Extract the (X, Y) coordinate from the center of the cell holding the provided text.  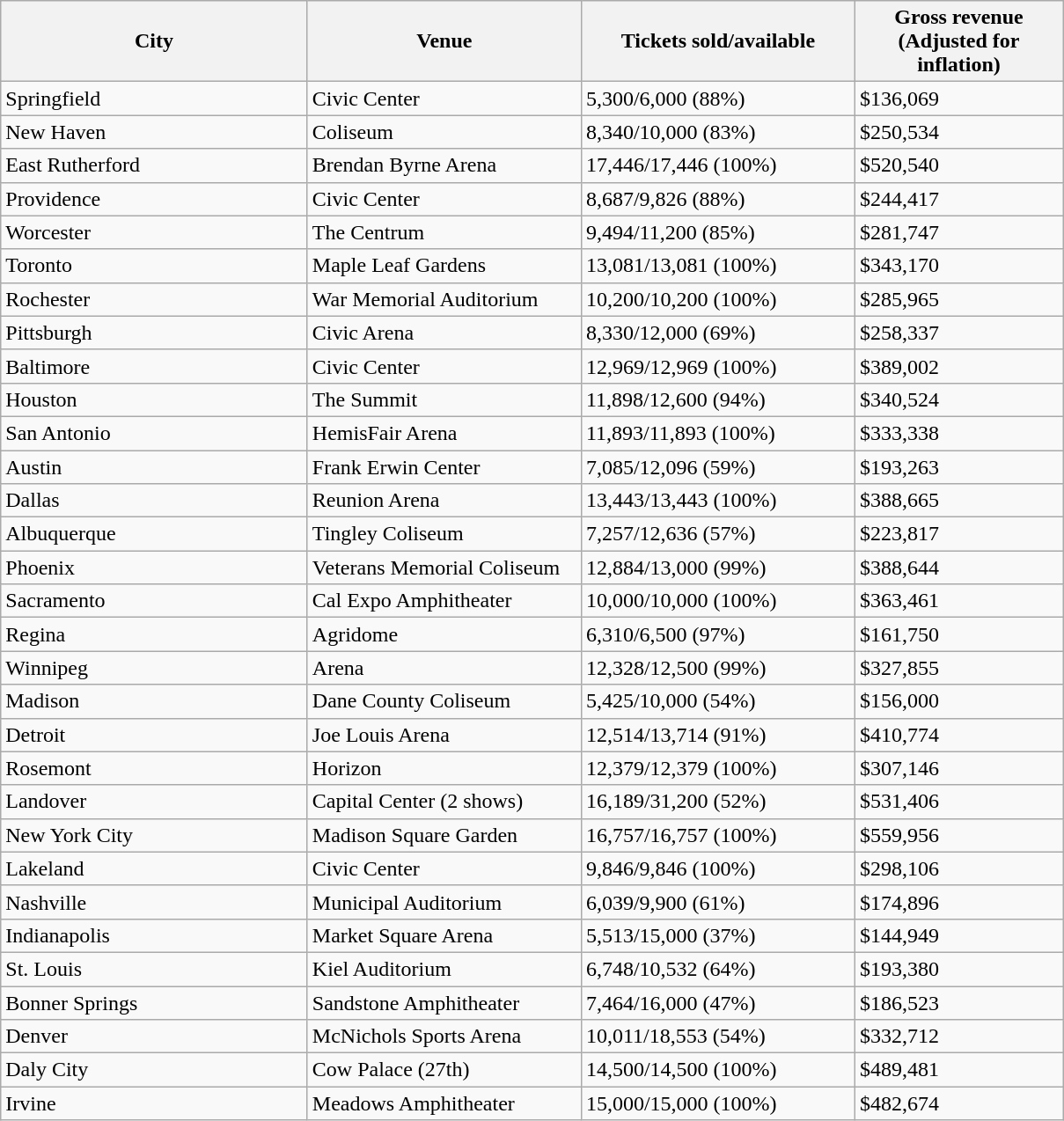
East Rutherford (155, 165)
$193,380 (958, 969)
Springfield (155, 99)
10,000/10,000 (100%) (718, 601)
New Haven (155, 132)
7,257/12,636 (57%) (718, 534)
$389,002 (958, 366)
$307,146 (958, 768)
Austin (155, 467)
Landover (155, 802)
Veterans Memorial Coliseum (444, 568)
9,494/11,200 (85%) (718, 232)
7,464/16,000 (47%) (718, 1002)
Municipal Auditorium (444, 902)
$136,069 (958, 99)
Irvine (155, 1103)
8,330/12,000 (69%) (718, 333)
16,189/31,200 (52%) (718, 802)
McNichols Sports Arena (444, 1037)
$559,956 (958, 835)
New York City (155, 835)
$223,817 (958, 534)
$388,644 (958, 568)
Daly City (155, 1070)
$258,337 (958, 333)
Sacramento (155, 601)
8,687/9,826 (88%) (718, 199)
Phoenix (155, 568)
$531,406 (958, 802)
6,039/9,900 (61%) (718, 902)
Baltimore (155, 366)
$333,338 (958, 433)
$193,263 (958, 467)
$174,896 (958, 902)
Kiel Auditorium (444, 969)
Tickets sold/available (718, 41)
$144,949 (958, 935)
14,500/14,500 (100%) (718, 1070)
$482,674 (958, 1103)
$388,665 (958, 501)
9,846/9,846 (100%) (718, 868)
6,310/6,500 (97%) (718, 634)
Providence (155, 199)
16,757/16,757 (100%) (718, 835)
13,443/13,443 (100%) (718, 501)
5,300/6,000 (88%) (718, 99)
Brendan Byrne Arena (444, 165)
Reunion Arena (444, 501)
Winnipeg (155, 668)
11,893/11,893 (100%) (718, 433)
13,081/13,081 (100%) (718, 266)
Gross revenue (Adjusted for inflation) (958, 41)
Madison (155, 701)
Pittsburgh (155, 333)
Frank Erwin Center (444, 467)
Arena (444, 668)
St. Louis (155, 969)
Worcester (155, 232)
12,884/13,000 (99%) (718, 568)
Cow Palace (27th) (444, 1070)
Market Square Arena (444, 935)
7,085/12,096 (59%) (718, 467)
$343,170 (958, 266)
Coliseum (444, 132)
Joe Louis Arena (444, 735)
City (155, 41)
Capital Center (2 shows) (444, 802)
5,425/10,000 (54%) (718, 701)
5,513/15,000 (37%) (718, 935)
Cal Expo Amphitheater (444, 601)
Maple Leaf Gardens (444, 266)
15,000/15,000 (100%) (718, 1103)
$363,461 (958, 601)
Dane County Coliseum (444, 701)
$161,750 (958, 634)
12,379/12,379 (100%) (718, 768)
12,514/13,714 (91%) (718, 735)
Detroit (155, 735)
Sandstone Amphitheater (444, 1002)
$244,417 (958, 199)
Houston (155, 399)
Agridome (444, 634)
8,340/10,000 (83%) (718, 132)
$327,855 (958, 668)
17,446/17,446 (100%) (718, 165)
Denver (155, 1037)
Horizon (444, 768)
$156,000 (958, 701)
10,011/18,553 (54%) (718, 1037)
War Memorial Auditorium (444, 299)
$250,534 (958, 132)
$520,540 (958, 165)
Civic Arena (444, 333)
Meadows Amphitheater (444, 1103)
$186,523 (958, 1002)
$281,747 (958, 232)
$489,481 (958, 1070)
$410,774 (958, 735)
San Antonio (155, 433)
Bonner Springs (155, 1002)
Rochester (155, 299)
$298,106 (958, 868)
The Summit (444, 399)
Tingley Coliseum (444, 534)
6,748/10,532 (64%) (718, 969)
Madison Square Garden (444, 835)
HemisFair Arena (444, 433)
12,328/12,500 (99%) (718, 668)
Nashville (155, 902)
$285,965 (958, 299)
$332,712 (958, 1037)
Regina (155, 634)
The Centrum (444, 232)
Indianapolis (155, 935)
Albuquerque (155, 534)
Dallas (155, 501)
Rosemont (155, 768)
Venue (444, 41)
12,969/12,969 (100%) (718, 366)
10,200/10,200 (100%) (718, 299)
Lakeland (155, 868)
$340,524 (958, 399)
Toronto (155, 266)
11,898/12,600 (94%) (718, 399)
